Provide the [x, y] coordinate of the cell's center where the given text is located.  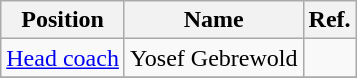
Head coach [63, 58]
Yosef Gebrewold [214, 58]
Ref. [330, 20]
Name [214, 20]
Position [63, 20]
